Return (X, Y) of the center of cell containing provided text 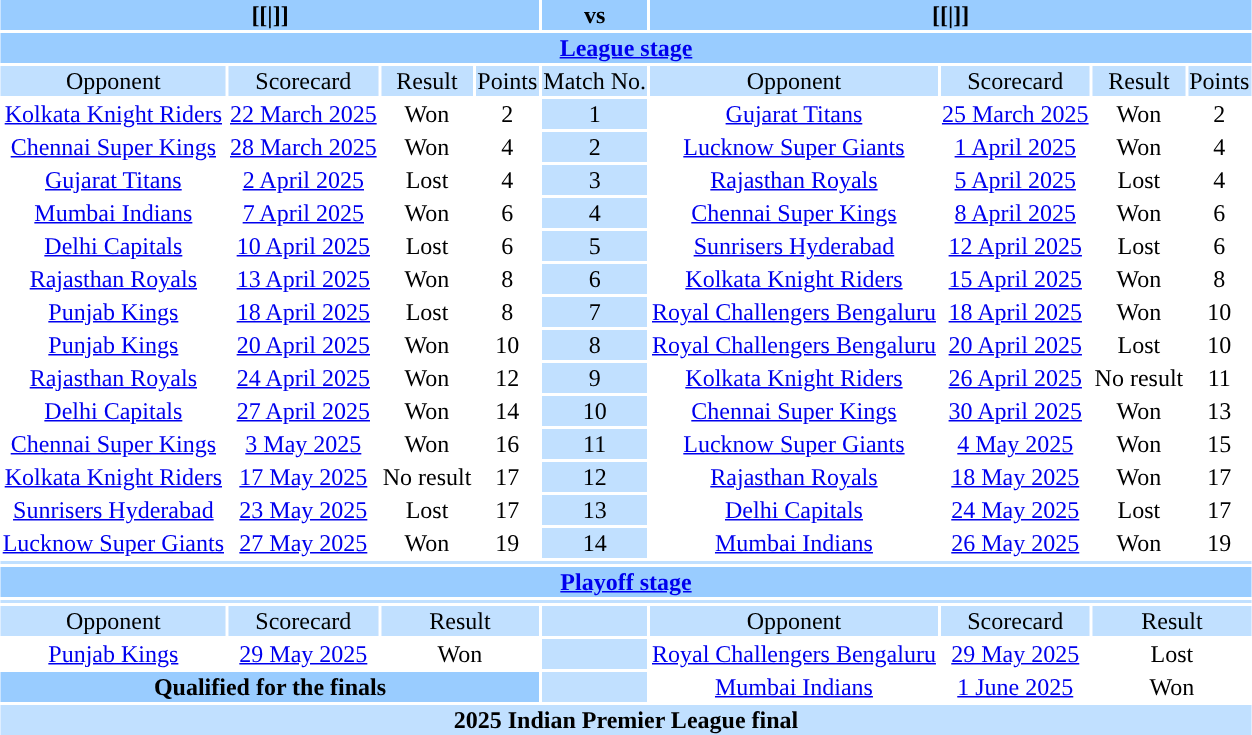
2 April 2025 (303, 180)
16 (508, 444)
2025 Indian Premier League final (626, 720)
22 March 2025 (303, 114)
27 April 2025 (303, 411)
12 April 2025 (1015, 246)
17 May 2025 (303, 477)
Match No. (595, 81)
15 (1220, 444)
vs (595, 15)
3 May 2025 (303, 444)
1 April 2025 (1015, 147)
30 April 2025 (1015, 411)
1 June 2025 (1015, 687)
1 (595, 114)
League stage (626, 48)
23 May 2025 (303, 510)
5 (595, 246)
5 April 2025 (1015, 180)
8 April 2025 (1015, 213)
Qualified for the finals (270, 687)
18 May 2025 (1015, 477)
24 May 2025 (1015, 510)
9 (595, 378)
26 April 2025 (1015, 378)
7 April 2025 (303, 213)
26 May 2025 (1015, 543)
28 March 2025 (303, 147)
24 April 2025 (303, 378)
7 (595, 312)
15 April 2025 (1015, 279)
27 May 2025 (303, 543)
Playoff stage (626, 582)
4 May 2025 (1015, 444)
13 April 2025 (303, 279)
10 April 2025 (303, 246)
3 (595, 180)
25 March 2025 (1015, 114)
